For the text-containing cell, return its midpoint in (x, y) coordinate format. 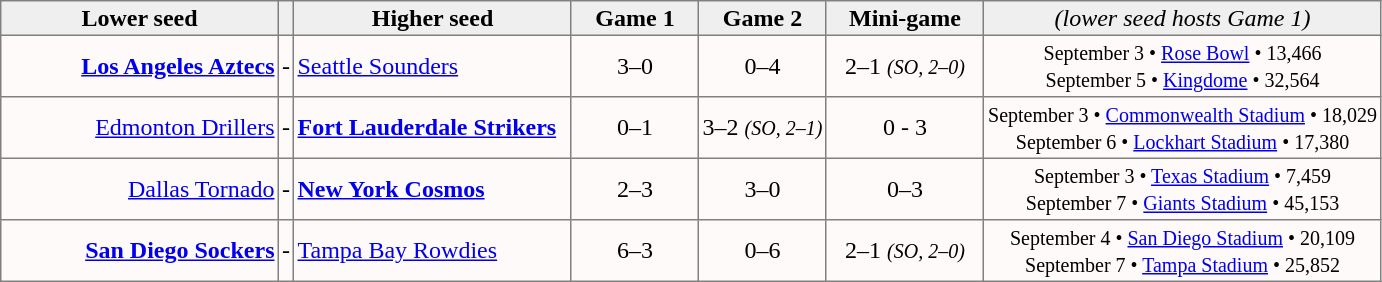
September 3 • Commonwealth Stadium • 18,029September 6 • Lockhart Stadium • 17,380 (1183, 128)
Tampa Bay Rowdies (433, 251)
0–4 (763, 66)
New York Cosmos (433, 189)
0–6 (763, 251)
Seattle Sounders (433, 66)
0–1 (635, 128)
2–3 (635, 189)
Dallas Tornado (140, 189)
3–2 (SO, 2–1) (763, 128)
(lower seed hosts Game 1) (1183, 18)
Game 2 (763, 18)
September 3 • Rose Bowl • 13,466September 5 • Kingdome • 32,564 (1183, 66)
September 4 • San Diego Stadium • 20,109September 7 • Tampa Stadium • 25,852 (1183, 251)
Higher seed (433, 18)
Fort Lauderdale Strikers (433, 128)
Edmonton Drillers (140, 128)
Los Angeles Aztecs (140, 66)
Mini-game (905, 18)
Lower seed (140, 18)
6–3 (635, 251)
September 3 • Texas Stadium • 7,459September 7 • Giants Stadium • 45,153 (1183, 189)
0–3 (905, 189)
San Diego Sockers (140, 251)
Game 1 (635, 18)
0 - 3 (905, 128)
